Capture the cell that displays the provided text and extract its [x, y] central coordinate. 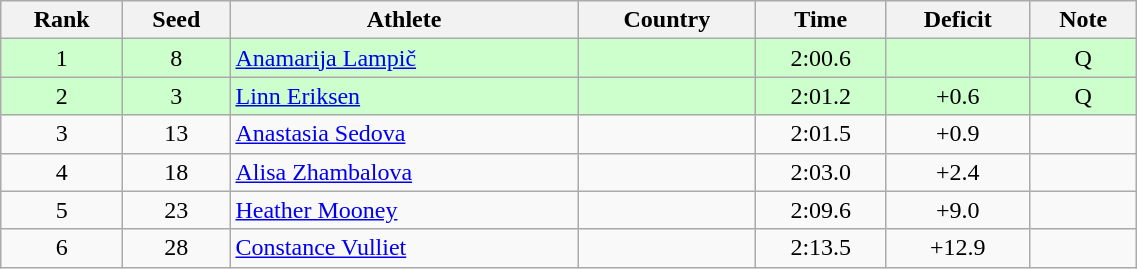
2 [62, 96]
Time [821, 20]
2:03.0 [821, 172]
2:13.5 [821, 248]
Athlete [404, 20]
13 [176, 134]
+0.9 [958, 134]
+2.4 [958, 172]
Anastasia Sedova [404, 134]
Note [1084, 20]
Alisa Zhambalova [404, 172]
2:01.5 [821, 134]
18 [176, 172]
+12.9 [958, 248]
23 [176, 210]
Heather Mooney [404, 210]
2:01.2 [821, 96]
6 [62, 248]
8 [176, 58]
Linn Eriksen [404, 96]
Seed [176, 20]
+9.0 [958, 210]
2:00.6 [821, 58]
Country [667, 20]
Constance Vulliet [404, 248]
Anamarija Lampič [404, 58]
Rank [62, 20]
28 [176, 248]
5 [62, 210]
+0.6 [958, 96]
2:09.6 [821, 210]
Deficit [958, 20]
4 [62, 172]
1 [62, 58]
